Output the [X, Y] coordinate of the center of the cell containing the given text.  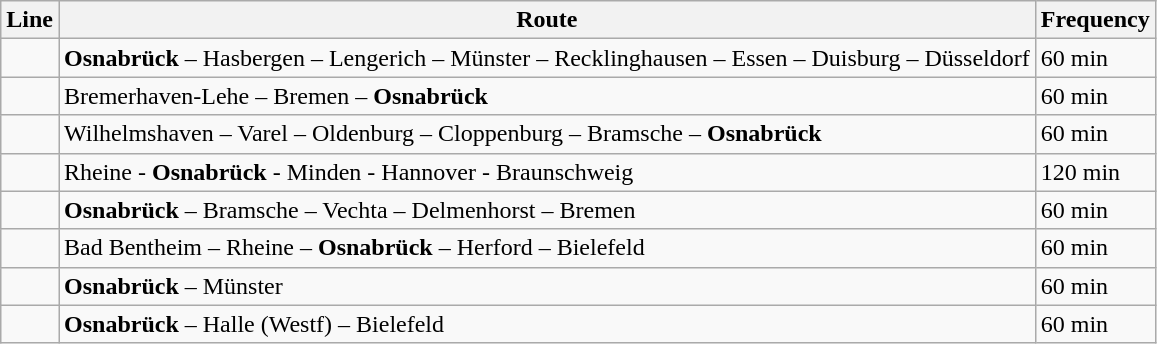
Bad Bentheim – Rheine – Osnabrück – Herford – Bielefeld [546, 248]
Route [546, 20]
120 min [1095, 172]
Frequency [1095, 20]
Line [30, 20]
Osnabrück – Bramsche – Vechta – Delmenhorst – Bremen [546, 210]
Rheine - Osnabrück - Minden - Hannover - Braunschweig [546, 172]
Wilhelmshaven – Varel – Oldenburg – Cloppenburg – Bramsche – Osnabrück [546, 134]
Osnabrück – Halle (Westf) – Bielefeld [546, 324]
Osnabrück – Hasbergen – Lengerich – Münster – Recklinghausen – Essen – Duisburg – Düsseldorf [546, 58]
Osnabrück – Münster [546, 286]
Bremerhaven-Lehe – Bremen – Osnabrück [546, 96]
